Return the [X, Y] coordinate for the center point of the cell that contains the specified text.  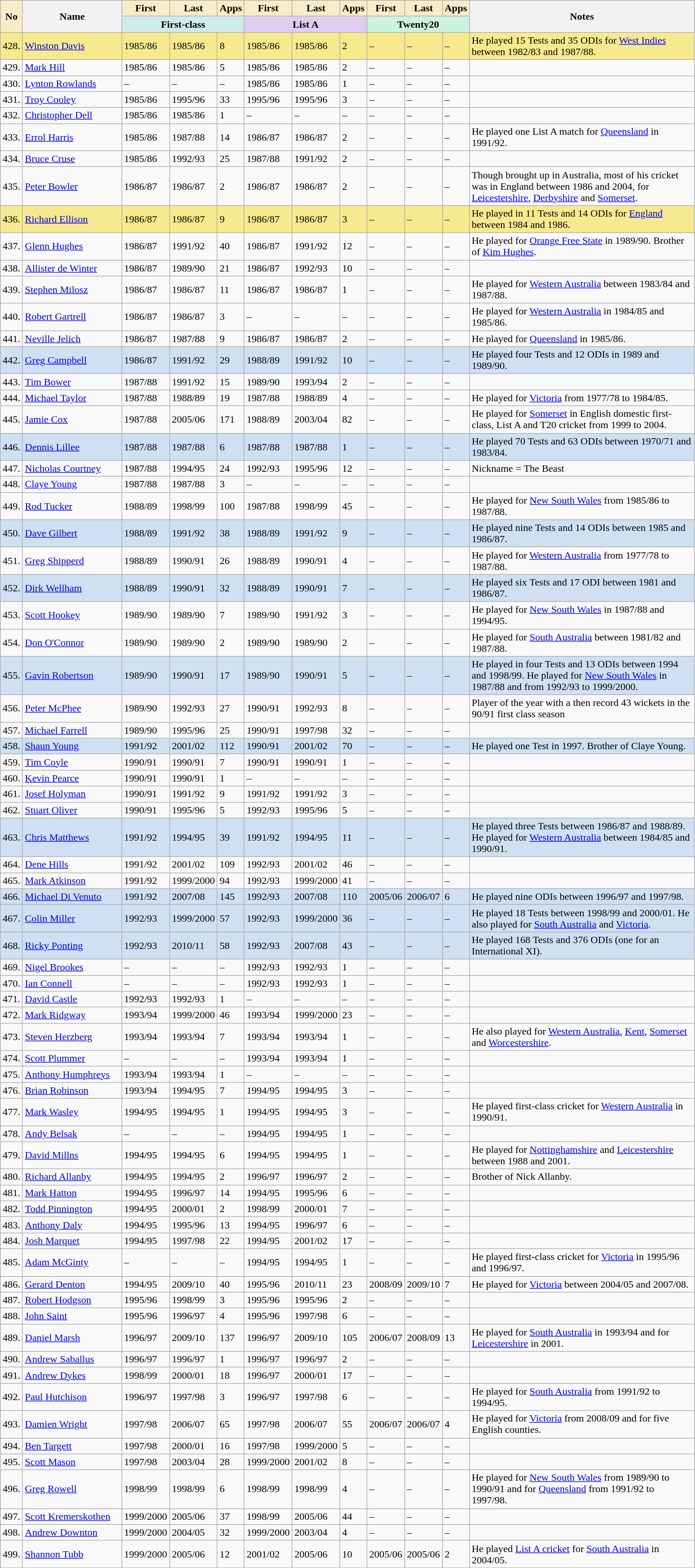
481. [12, 1193]
496. [12, 1489]
Michael Di Venuto [72, 896]
He played 15 Tests and 35 ODIs for West Indies between 1982/83 and 1987/88. [582, 46]
He played first-class cricket for Western Australia in 1990/91. [582, 1112]
43 [353, 945]
Robert Hodgson [72, 1300]
Player of the year with a then record 43 wickets in the 90/91 first class season [582, 708]
He played for New South Wales from 1989/90 to 1990/91 and for Queensland from 1991/92 to 1997/98. [582, 1489]
Rod Tucker [72, 506]
486. [12, 1284]
Don O'Connor [72, 642]
495. [12, 1462]
429. [12, 68]
2004/05 [194, 1532]
467. [12, 918]
41 [353, 881]
473. [12, 1037]
Scott Kremerskothen [72, 1516]
438. [12, 268]
21 [231, 268]
Stuart Oliver [72, 810]
He played 168 Tests and 376 ODIs (one for an International XI). [582, 945]
Mark Hatton [72, 1193]
He played for Western Australia in 1984/85 and 1985/86. [582, 317]
105 [353, 1338]
29 [231, 360]
447. [12, 468]
Chris Matthews [72, 837]
36 [353, 918]
24 [231, 468]
He played for Somerset in English domestic first-class, List A and T20 cricket from 1999 to 2004. [582, 420]
Shaun Young [72, 746]
He played for Western Australia from 1977/78 to 1987/88. [582, 561]
470. [12, 983]
Andrew Dykes [72, 1375]
Andrew Downton [72, 1532]
Name [72, 16]
No [12, 16]
He played for Victoria from 2008/09 and for five English counties. [582, 1424]
He played for Victoria between 2004/05 and 2007/08. [582, 1284]
Winston Davis [72, 46]
Adam McGinty [72, 1262]
452. [12, 588]
490. [12, 1359]
Though brought up in Australia, most of his cricket was in England between 1986 and 2004, for Leicestershire, Derbyshire and Somerset. [582, 186]
492. [12, 1397]
477. [12, 1112]
440. [12, 317]
26 [231, 561]
485. [12, 1262]
He played nine Tests and 14 ODIs between 1985 and 1986/87. [582, 533]
List A [306, 24]
Dirk Wellham [72, 588]
Neville Jelich [72, 339]
David Millns [72, 1155]
Claye Young [72, 484]
446. [12, 447]
444. [12, 398]
He played nine ODIs between 1996/97 and 1997/98. [582, 896]
448. [12, 484]
488. [12, 1316]
112 [231, 746]
463. [12, 837]
Michael Farrell [72, 730]
457. [12, 730]
455. [12, 676]
450. [12, 533]
Troy Cooley [72, 99]
Richard Ellison [72, 219]
Robert Gartrell [72, 317]
Nickname = The Beast [582, 468]
He played for New South Wales in 1987/88 and 1994/95. [582, 615]
Scott Mason [72, 1462]
491. [12, 1375]
Dennis Lillee [72, 447]
484. [12, 1241]
He played for South Australia between 1981/82 and 1987/88. [582, 642]
44 [353, 1516]
465. [12, 881]
37 [231, 1516]
483. [12, 1225]
451. [12, 561]
461. [12, 794]
John Saint [72, 1316]
22 [231, 1241]
430. [12, 84]
109 [231, 865]
Christopher Dell [72, 115]
Greg Rowell [72, 1489]
479. [12, 1155]
Peter Bowler [72, 186]
499. [12, 1554]
He played for South Australia from 1991/92 to 1994/95. [582, 1397]
497. [12, 1516]
David Castle [72, 999]
Bruce Cruse [72, 159]
480. [12, 1177]
Andy Belsak [72, 1134]
65 [231, 1424]
Ben Targett [72, 1446]
27 [231, 708]
Brian Robinson [72, 1090]
445. [12, 420]
Mark Wasley [72, 1112]
He played 18 Tests between 1998/99 and 2000/01. He also played for South Australia and Victoria. [582, 918]
435. [12, 186]
476. [12, 1090]
Colin Miller [72, 918]
Stephen Milosz [72, 290]
Damien Wright [72, 1424]
474. [12, 1058]
18 [231, 1375]
Dene Hills [72, 865]
Errol Harris [72, 137]
431. [12, 99]
471. [12, 999]
487. [12, 1300]
Kevin Pearce [72, 778]
145 [231, 896]
Daniel Marsh [72, 1338]
439. [12, 290]
460. [12, 778]
He played first-class cricket for Victoria in 1995/96 and 1996/97. [582, 1262]
441. [12, 339]
First-class [183, 24]
He played four Tests and 12 ODIs in 1989 and 1989/90. [582, 360]
38 [231, 533]
428. [12, 46]
94 [231, 881]
He played for Nottinghamshire and Leicestershire between 1988 and 2001. [582, 1155]
Richard Allanby [72, 1177]
472. [12, 1015]
Allister de Winter [72, 268]
16 [231, 1446]
He played for Queensland in 1985/86. [582, 339]
Todd Pinnington [72, 1209]
Ricky Ponting [72, 945]
Jamie Cox [72, 420]
He played three Tests between 1986/87 and 1988/89. He played for Western Australia between 1984/85 and 1990/91. [582, 837]
Mark Atkinson [72, 881]
137 [231, 1338]
454. [12, 642]
453. [12, 615]
475. [12, 1074]
Andrew Saballus [72, 1359]
Ian Connell [72, 983]
Glenn Hughes [72, 246]
Gerard Denton [72, 1284]
478. [12, 1134]
Dave Gilbert [72, 533]
Tim Coyle [72, 762]
He also played for Western Australia, Kent, Somerset and Worcestershire. [582, 1037]
55 [353, 1424]
Nicholas Courtney [72, 468]
Anthony Humphreys [72, 1074]
Gavin Robertson [72, 676]
He played one List A match for Queensland in 1991/92. [582, 137]
Lynton Rowlands [72, 84]
He played for New South Wales from 1985/86 to 1987/88. [582, 506]
110 [353, 896]
498. [12, 1532]
57 [231, 918]
171 [231, 420]
432. [12, 115]
Mark Hill [72, 68]
442. [12, 360]
58 [231, 945]
45 [353, 506]
Mark Ridgway [72, 1015]
Nigel Brookes [72, 967]
He played for Orange Free State in 1989/90. Brother of Kim Hughes. [582, 246]
Josef Holyman [72, 794]
He played List A cricket for South Australia in 2004/05. [582, 1554]
469. [12, 967]
Steven Herzberg [72, 1037]
Anthony Daly [72, 1225]
493. [12, 1424]
466. [12, 896]
Greg Shipperd [72, 561]
437. [12, 246]
Notes [582, 16]
15 [231, 382]
He played six Tests and 17 ODI between 1981 and 1986/87. [582, 588]
433. [12, 137]
He played for South Australia in 1993/94 and for Leicestershire in 2001. [582, 1338]
489. [12, 1338]
He played in four Tests and 13 ODIs between 1994 and 1998/99. He played for New South Wales in 1987/88 and from 1992/93 to 1999/2000. [582, 676]
Josh Marquet [72, 1241]
100 [231, 506]
Peter McPhee [72, 708]
464. [12, 865]
468. [12, 945]
Scott Hookey [72, 615]
33 [231, 99]
436. [12, 219]
Brother of Nick Allanby. [582, 1177]
He played in 11 Tests and 14 ODIs for England between 1984 and 1986. [582, 219]
39 [231, 837]
434. [12, 159]
458. [12, 746]
462. [12, 810]
449. [12, 506]
Scott Plummer [72, 1058]
443. [12, 382]
19 [231, 398]
He played 70 Tests and 63 ODIs between 1970/71 and 1983/84. [582, 447]
Tim Bower [72, 382]
456. [12, 708]
28 [231, 1462]
Michael Taylor [72, 398]
82 [353, 420]
70 [353, 746]
494. [12, 1446]
He played one Test in 1997. Brother of Claye Young. [582, 746]
459. [12, 762]
Twenty20 [418, 24]
He played for Victoria from 1977/78 to 1984/85. [582, 398]
Greg Campbell [72, 360]
Paul Hutchison [72, 1397]
482. [12, 1209]
He played for Western Australia between 1983/84 and 1987/88. [582, 290]
Shannon Tubb [72, 1554]
